From the cell containing the given text, extract its center point as [x, y] coordinate. 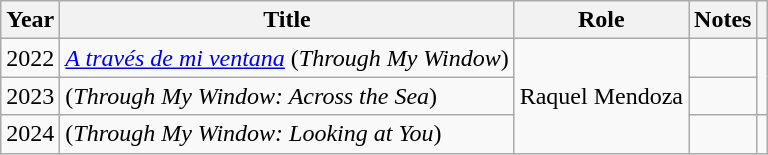
Notes [723, 20]
Year [30, 20]
2023 [30, 96]
Role [601, 20]
Raquel Mendoza [601, 96]
Title [287, 20]
(Through My Window: Looking at You) [287, 134]
A través de mi ventana (Through My Window) [287, 58]
2022 [30, 58]
(Through My Window: Across the Sea) [287, 96]
2024 [30, 134]
